Scan for the cell matching the given text and deliver its (X, Y) coordinate at center. 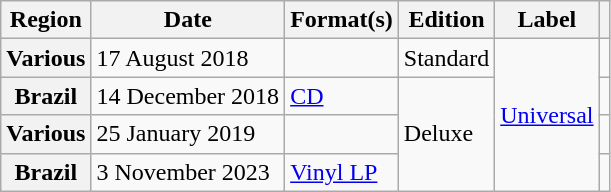
Date (188, 20)
Vinyl LP (342, 172)
CD (342, 96)
Deluxe (446, 134)
17 August 2018 (188, 58)
25 January 2019 (188, 134)
Region (46, 20)
3 November 2023 (188, 172)
14 December 2018 (188, 96)
Universal (547, 115)
Edition (446, 20)
Format(s) (342, 20)
Label (547, 20)
Standard (446, 58)
